Extract the (x, y) coordinate from the center of the cell holding the provided text.  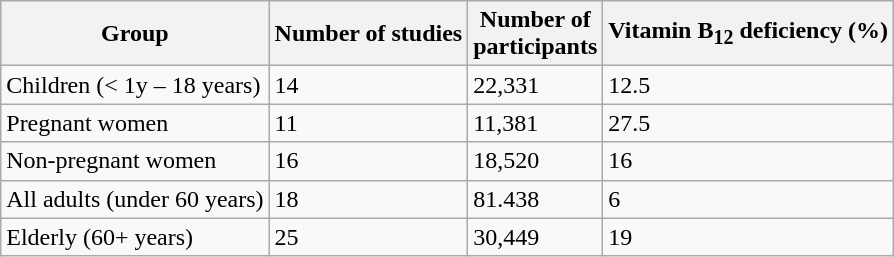
25 (368, 237)
Group (135, 34)
18 (368, 199)
6 (748, 199)
30,449 (536, 237)
11 (368, 123)
14 (368, 85)
Non-pregnant women (135, 161)
11,381 (536, 123)
27.5 (748, 123)
Number ofparticipants (536, 34)
All adults (under 60 years) (135, 199)
19 (748, 237)
Number of studies (368, 34)
Elderly (60+ years) (135, 237)
Pregnant women (135, 123)
81.438 (536, 199)
Children (< 1y – 18 years) (135, 85)
12.5 (748, 85)
Vitamin B12 deficiency (%) (748, 34)
18,520 (536, 161)
22,331 (536, 85)
